Pinpoint the cell where the given text exists, returning its [x, y] midpoint coordinate. 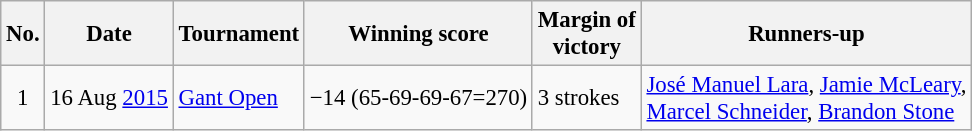
Gant Open [238, 98]
16 Aug 2015 [109, 98]
Runners-up [806, 34]
Winning score [418, 34]
Date [109, 34]
José Manuel Lara, Jamie McLeary, Marcel Schneider, Brandon Stone [806, 98]
No. [23, 34]
−14 (65-69-69-67=270) [418, 98]
Margin ofvictory [586, 34]
3 strokes [586, 98]
1 [23, 98]
Tournament [238, 34]
